Extract the [X, Y] coordinate from the center of the cell holding the provided text.  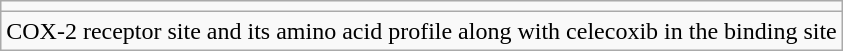
COX-2 receptor site and its amino acid profile along with celecoxib in the binding site [422, 31]
